Determine the (x, y) coordinate at the center of the cell enclosing the given text.  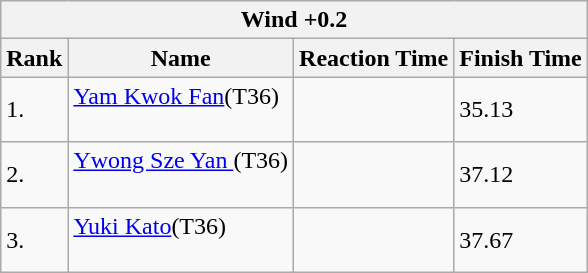
Reaction Time (374, 58)
1. (34, 110)
35.13 (521, 110)
Yam Kwok Fan(T36) (181, 110)
37.12 (521, 174)
Name (181, 58)
Yuki Kato(T36) (181, 240)
37.67 (521, 240)
Ywong Sze Yan (T36) (181, 174)
3. (34, 240)
2. (34, 174)
Rank (34, 58)
Wind +0.2 (294, 20)
Finish Time (521, 58)
